Detect which cell encompasses the target text, then output its (x, y) center coordinate. 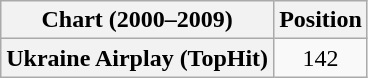
142 (321, 58)
Position (321, 20)
Ukraine Airplay (TopHit) (138, 58)
Chart (2000–2009) (138, 20)
